Return the (X, Y) coordinate for the center point of the cell that contains the specified text.  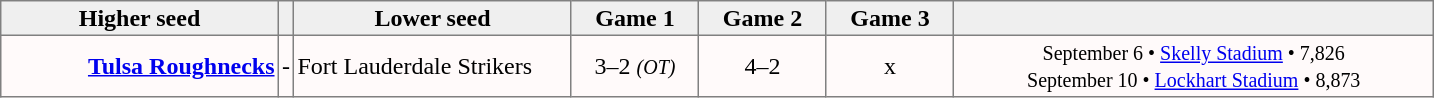
Lower seed (433, 18)
x (890, 66)
Game 3 (890, 18)
Higher seed (140, 18)
Game 2 (763, 18)
- (286, 66)
3–2 (OT) (635, 66)
Tulsa Roughnecks (140, 66)
September 6 • Skelly Stadium • 7,826September 10 • Lockhart Stadium • 8,873 (1194, 66)
4–2 (763, 66)
Game 1 (635, 18)
Fort Lauderdale Strikers (433, 66)
